Extract the [x, y] coordinate from the center of the cell holding the provided text.  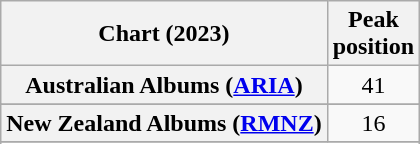
New Zealand Albums (RMNZ) [164, 123]
Chart (2023) [164, 34]
41 [373, 85]
Australian Albums (ARIA) [164, 85]
Peakposition [373, 34]
16 [373, 123]
